Pinpoint the cell where the given text exists, returning its [X, Y] midpoint coordinate. 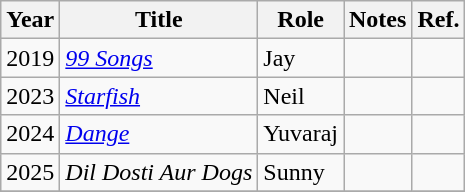
Year [30, 20]
Title [159, 20]
Dil Dosti Aur Dogs [159, 172]
Starfish [159, 96]
Sunny [301, 172]
99 Songs [159, 58]
Neil [301, 96]
Ref. [438, 20]
2025 [30, 172]
2023 [30, 96]
Yuvaraj [301, 134]
2019 [30, 58]
Jay [301, 58]
Dange [159, 134]
Notes [378, 20]
Role [301, 20]
2024 [30, 134]
